Return (X, Y) of the center of cell containing provided text 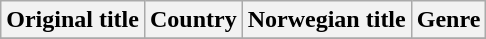
Genre (448, 20)
Norwegian title (326, 20)
Country (193, 20)
Original title (73, 20)
